Return the [x, y] coordinate for the center point of the cell that contains the specified text.  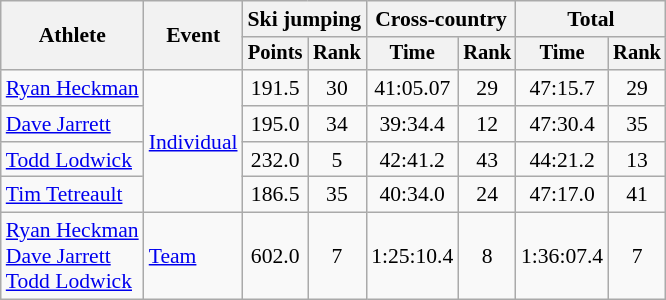
1:25:10.4 [412, 256]
Cross-country [441, 19]
Ryan Heckman [72, 88]
Ryan HeckmanDave JarrettTodd Lodwick [72, 256]
47:30.4 [562, 124]
Points [276, 54]
Event [194, 36]
1:36:07.4 [562, 256]
42:41.2 [412, 160]
Tim Tetreault [72, 195]
41 [637, 195]
195.0 [276, 124]
8 [487, 256]
Athlete [72, 36]
44:21.2 [562, 160]
Team [194, 256]
40:34.0 [412, 195]
186.5 [276, 195]
47:17.0 [562, 195]
Individual [194, 141]
Total [591, 19]
5 [337, 160]
34 [337, 124]
30 [337, 88]
12 [487, 124]
232.0 [276, 160]
Ski jumping [305, 19]
24 [487, 195]
Dave Jarrett [72, 124]
602.0 [276, 256]
13 [637, 160]
Todd Lodwick [72, 160]
43 [487, 160]
47:15.7 [562, 88]
41:05.07 [412, 88]
191.5 [276, 88]
39:34.4 [412, 124]
